For the text-containing cell, return its midpoint in (x, y) coordinate format. 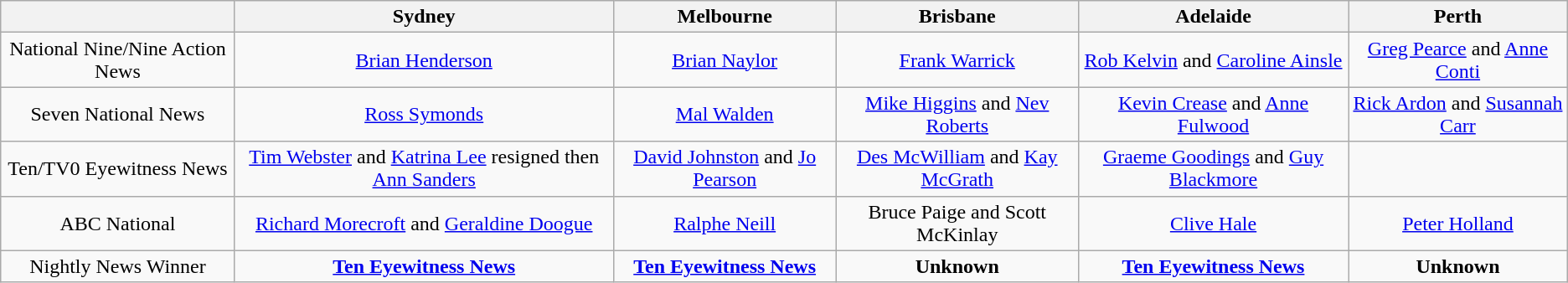
Mal Walden (725, 114)
Adelaide (1213, 17)
Greg Pearce and Anne Conti (1458, 60)
Peter Holland (1458, 223)
Rick Ardon and Susannah Carr (1458, 114)
Brian Henderson (424, 60)
Kevin Crease and Anne Fulwood (1213, 114)
Rob Kelvin and Caroline Ainsle (1213, 60)
Ross Symonds (424, 114)
Mike Higgins and Nev Roberts (957, 114)
ABC National (117, 223)
Bruce Paige and Scott McKinlay (957, 223)
Des McWilliam and Kay McGrath (957, 169)
Melbourne (725, 17)
National Nine/Nine Action News (117, 60)
Ralphe Neill (725, 223)
Ten/TV0 Eyewitness News (117, 169)
Nightly News Winner (117, 266)
Frank Warrick (957, 60)
Brisbane (957, 17)
Seven National News (117, 114)
Perth (1458, 17)
Clive Hale (1213, 223)
Brian Naylor (725, 60)
David Johnston and Jo Pearson (725, 169)
Sydney (424, 17)
Tim Webster and Katrina Lee resigned then Ann Sanders (424, 169)
Richard Morecroft and Geraldine Doogue (424, 223)
Graeme Goodings and Guy Blackmore (1213, 169)
